Locate the cell with the specified text and output its [x, y] center coordinate. 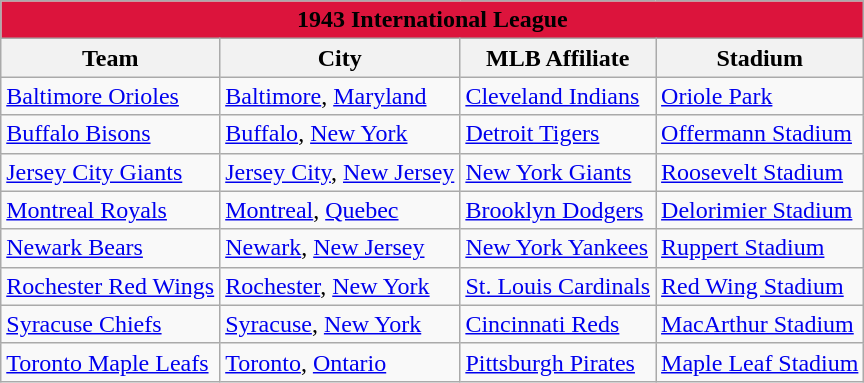
Toronto Maple Leafs [110, 362]
St. Louis Cardinals [558, 286]
Ruppert Stadium [760, 248]
Montreal, Quebec [340, 210]
Red Wing Stadium [760, 286]
Rochester Red Wings [110, 286]
New York Giants [558, 172]
Jersey City, New Jersey [340, 172]
Offermann Stadium [760, 134]
City [340, 58]
Baltimore, Maryland [340, 96]
Buffalo, New York [340, 134]
Buffalo Bisons [110, 134]
Maple Leaf Stadium [760, 362]
Team [110, 58]
New York Yankees [558, 248]
Newark, New Jersey [340, 248]
Rochester, New York [340, 286]
Cincinnati Reds [558, 324]
Newark Bears [110, 248]
1943 International League [432, 20]
Syracuse Chiefs [110, 324]
Baltimore Orioles [110, 96]
MacArthur Stadium [760, 324]
Jersey City Giants [110, 172]
Stadium [760, 58]
Brooklyn Dodgers [558, 210]
Oriole Park [760, 96]
Cleveland Indians [558, 96]
MLB Affiliate [558, 58]
Roosevelt Stadium [760, 172]
Toronto, Ontario [340, 362]
Montreal Royals [110, 210]
Syracuse, New York [340, 324]
Detroit Tigers [558, 134]
Pittsburgh Pirates [558, 362]
Delorimier Stadium [760, 210]
